Determine the (x, y) coordinate at the center of the cell enclosing the given text.  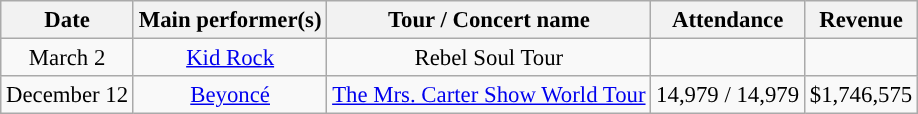
Revenue (860, 20)
December 12 (68, 95)
Beyoncé (230, 95)
Attendance (728, 20)
Main performer(s) (230, 20)
March 2 (68, 58)
The Mrs. Carter Show World Tour (489, 95)
Rebel Soul Tour (489, 58)
$1,746,575 (860, 95)
Date (68, 20)
Tour / Concert name (489, 20)
Kid Rock (230, 58)
14,979 / 14,979 (728, 95)
